Pinpoint the cell where the given text exists, returning its (x, y) midpoint coordinate. 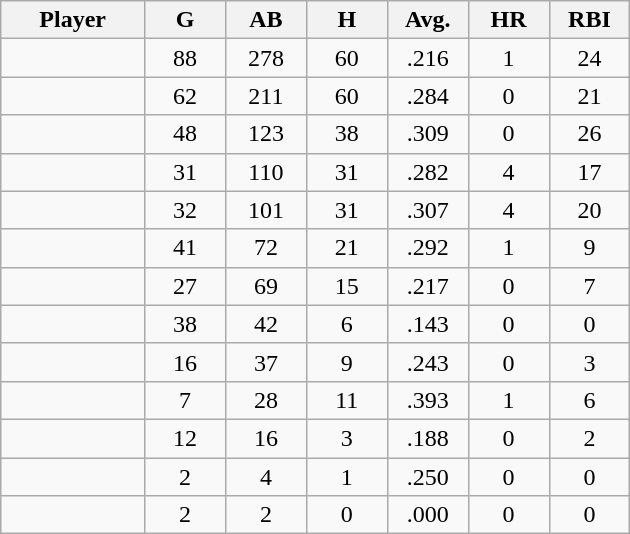
.143 (428, 324)
42 (266, 324)
72 (266, 248)
H (346, 20)
26 (590, 134)
.250 (428, 477)
28 (266, 400)
27 (186, 286)
48 (186, 134)
11 (346, 400)
.284 (428, 96)
.309 (428, 134)
12 (186, 438)
278 (266, 58)
Avg. (428, 20)
20 (590, 210)
37 (266, 362)
110 (266, 172)
211 (266, 96)
88 (186, 58)
G (186, 20)
.216 (428, 58)
41 (186, 248)
AB (266, 20)
HR (508, 20)
.243 (428, 362)
32 (186, 210)
17 (590, 172)
123 (266, 134)
.217 (428, 286)
.000 (428, 515)
69 (266, 286)
.393 (428, 400)
62 (186, 96)
RBI (590, 20)
24 (590, 58)
101 (266, 210)
.307 (428, 210)
.292 (428, 248)
.188 (428, 438)
15 (346, 286)
.282 (428, 172)
Player (73, 20)
